Return the (x, y) coordinate for the center point of the cell that contains the specified text.  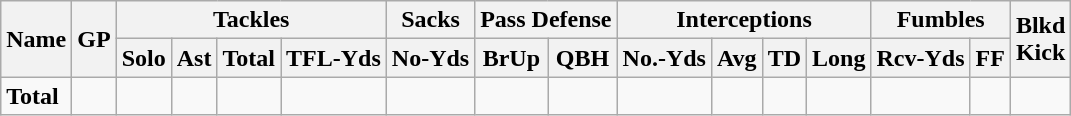
Pass Defense (546, 20)
No.-Yds (664, 58)
Fumbles (940, 20)
No-Yds (430, 58)
Rcv-Yds (920, 58)
BlkdKick (1040, 39)
GP (94, 39)
QBH (582, 58)
Long (839, 58)
Name (36, 39)
FF (990, 58)
TFL-Yds (334, 58)
BrUp (512, 58)
Sacks (430, 20)
Tackles (251, 20)
Interceptions (744, 20)
Solo (144, 58)
Avg (736, 58)
Ast (194, 58)
TD (784, 58)
